Return the [x, y] coordinate for the center point of the cell that contains the specified text.  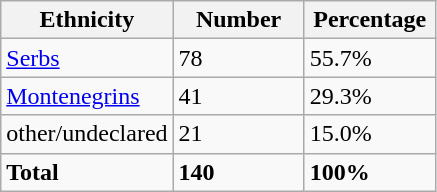
Total [87, 172]
other/undeclared [87, 134]
Number [238, 20]
Serbs [87, 58]
41 [238, 96]
100% [370, 172]
15.0% [370, 134]
78 [238, 58]
Ethnicity [87, 20]
55.7% [370, 58]
Montenegrins [87, 96]
29.3% [370, 96]
21 [238, 134]
140 [238, 172]
Percentage [370, 20]
